Scan for the cell matching the given text and deliver its [x, y] coordinate at center. 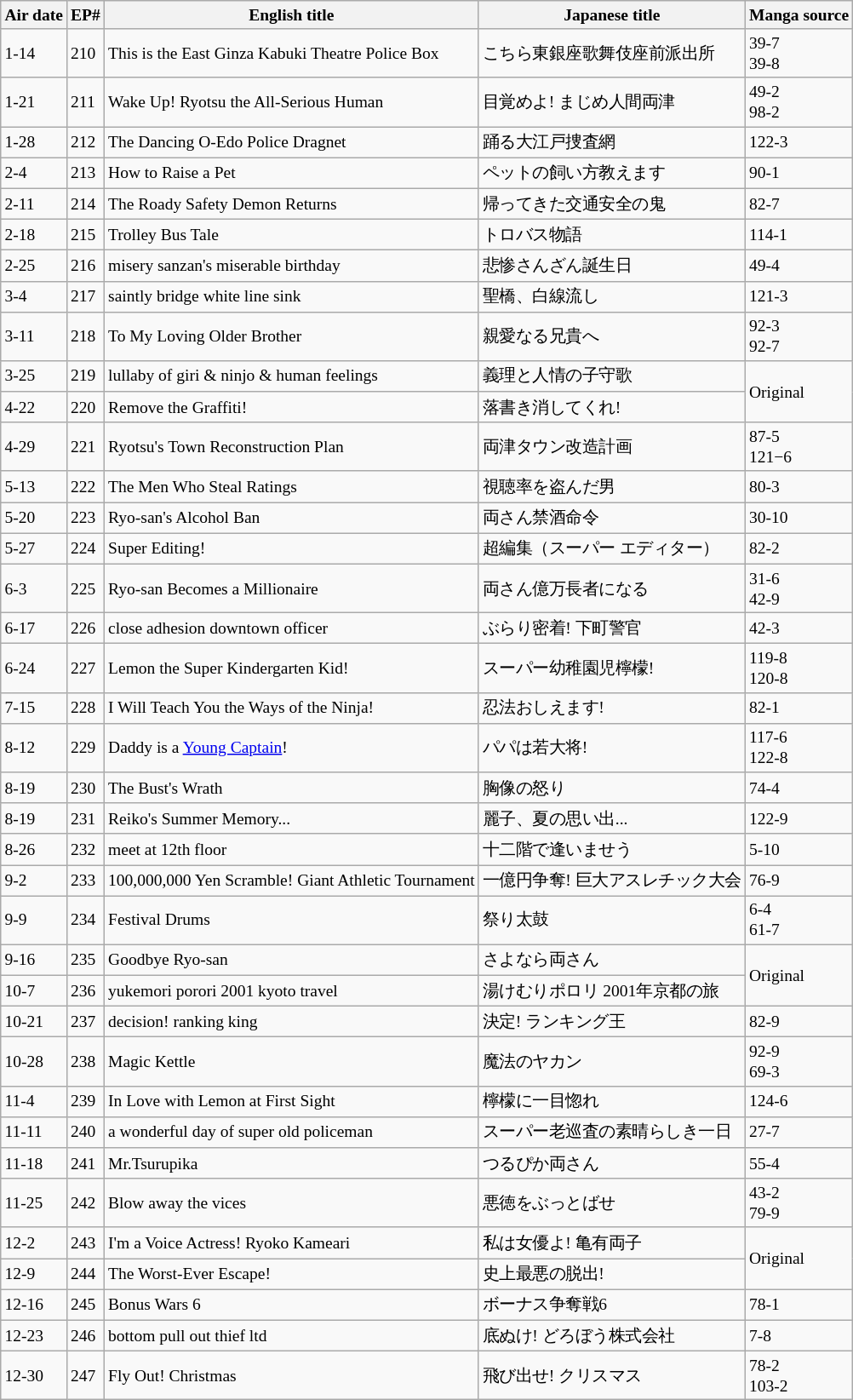
3-4 [34, 296]
English title [291, 15]
トロバス物語 [611, 234]
235 [85, 960]
義理と人情の子守歌 [611, 376]
6-24 [34, 668]
Goodbye Ryo-san [291, 960]
218 [85, 336]
42-3 [799, 628]
飛び出せ! クリスマス [611, 1374]
215 [85, 234]
225 [85, 588]
74-4 [799, 788]
目覚めよ! まじめ人間両津 [611, 102]
76-9 [799, 881]
119-8120-8 [799, 668]
両津タウン改造計画 [611, 446]
5-20 [34, 518]
2-25 [34, 266]
祭り太鼓 [611, 920]
233 [85, 881]
1-28 [34, 142]
31-642-9 [799, 588]
一億円争奪! 巨大アスレチック大会 [611, 881]
落書き消してくれ! [611, 407]
bottom pull out thief ltd [291, 1335]
5-13 [34, 486]
1-14 [34, 53]
226 [85, 628]
114-1 [799, 234]
244 [85, 1274]
麗子、夏の思い出... [611, 818]
The Worst-Ever Escape! [291, 1274]
decision! ranking king [291, 1022]
The Dancing O-Edo Police Dragnet [291, 142]
7-8 [799, 1335]
2-18 [34, 234]
親愛なる兄貴へ [611, 336]
Super Editing! [291, 548]
222 [85, 486]
55-4 [799, 1163]
史上最悪の脱出! [611, 1274]
両さん億万長者になる [611, 588]
213 [85, 173]
5-27 [34, 548]
30-10 [799, 518]
92-392-7 [799, 336]
232 [85, 849]
私は女優よ! 亀有両子 [611, 1242]
close adhesion downtown officer [291, 628]
27-7 [799, 1132]
247 [85, 1374]
245 [85, 1305]
241 [85, 1163]
240 [85, 1132]
Ryotsu's Town Reconstruction Plan [291, 446]
saintly bridge white line sink [291, 296]
49-4 [799, 266]
In Love with Lemon at First Sight [291, 1101]
11-18 [34, 1163]
This is the East Ginza Kabuki Theatre Police Box [291, 53]
239 [85, 1101]
決定! ランキング王 [611, 1022]
4-29 [34, 446]
82-7 [799, 204]
43-279-9 [799, 1202]
90-1 [799, 173]
スーパー老巡査の素晴らしき一日 [611, 1132]
231 [85, 818]
212 [85, 142]
82-1 [799, 708]
つるぴか両さん [611, 1163]
216 [85, 266]
The Men Who Steal Ratings [291, 486]
11-11 [34, 1132]
misery sanzan's miserable birthday [291, 266]
聖橋、白線流し [611, 296]
236 [85, 990]
底ぬけ! どろぼう株式会社 [611, 1335]
踊る大江戸捜査網 [611, 142]
帰ってきた交通安全の鬼 [611, 204]
The Roady Safety Demon Returns [291, 204]
11-25 [34, 1202]
82-9 [799, 1022]
230 [85, 788]
9-16 [34, 960]
9-9 [34, 920]
Fly Out! Christmas [291, 1374]
12-16 [34, 1305]
lullaby of giri & ninjo & human feelings [291, 376]
220 [85, 407]
100,000,000 Yen Scramble! Giant Athletic Tournament [291, 881]
12-23 [34, 1335]
237 [85, 1022]
悲惨さんざん誕生日 [611, 266]
To My Loving Older Brother [291, 336]
Reiko's Summer Memory... [291, 818]
211 [85, 102]
I'm a Voice Actress! Ryoko Kameari [291, 1242]
227 [85, 668]
Japanese title [611, 15]
10-21 [34, 1022]
238 [85, 1061]
2-4 [34, 173]
Magic Kettle [291, 1061]
The Bust's Wrath [291, 788]
ペットの飼い方教えます [611, 173]
こちら東銀座歌舞伎座前派出所 [611, 53]
12-2 [34, 1242]
悪徳をぶっとばせ [611, 1202]
スーパー幼稚園児檸檬! [611, 668]
視聴率を盗んだ男 [611, 486]
超編集（スーパー エディター） [611, 548]
ボーナス争奪戦6 [611, 1305]
219 [85, 376]
242 [85, 1202]
I Will Teach You the Ways of the Ninja! [291, 708]
11-4 [34, 1101]
229 [85, 748]
Remove the Graffiti! [291, 407]
9-2 [34, 881]
243 [85, 1242]
78-2103-2 [799, 1374]
122-3 [799, 142]
How to Raise a Pet [291, 173]
78-1 [799, 1305]
80-3 [799, 486]
meet at 12th floor [291, 849]
223 [85, 518]
パパは若大将! [611, 748]
Festival Drums [291, 920]
a wonderful day of super old policeman [291, 1132]
Manga source [799, 15]
Bonus Wars 6 [291, 1305]
EP# [85, 15]
6-461-7 [799, 920]
魔法のヤカン [611, 1061]
39-739-8 [799, 53]
3-11 [34, 336]
6-3 [34, 588]
Blow away the vices [291, 1202]
121-3 [799, 296]
224 [85, 548]
221 [85, 446]
214 [85, 204]
さよなら両さん [611, 960]
217 [85, 296]
92-969-3 [799, 1061]
122-9 [799, 818]
忍法おしえます! [611, 708]
ぶらり密着! 下町警官 [611, 628]
1-21 [34, 102]
6-17 [34, 628]
Air date [34, 15]
12-30 [34, 1374]
8-12 [34, 748]
湯けむりポロリ 2001年京都の旅 [611, 990]
87-5121−6 [799, 446]
Ryo-san's Alcohol Ban [291, 518]
49-298-2 [799, 102]
2-11 [34, 204]
5-10 [799, 849]
Wake Up! Ryotsu the All-Serious Human [291, 102]
246 [85, 1335]
胸像の怒り [611, 788]
8-26 [34, 849]
両さん禁酒命令 [611, 518]
82-2 [799, 548]
Mr.Tsurupika [291, 1163]
十二階で逢いませう [611, 849]
4-22 [34, 407]
3-25 [34, 376]
117-6122-8 [799, 748]
124-6 [799, 1101]
12-9 [34, 1274]
234 [85, 920]
210 [85, 53]
Trolley Bus Tale [291, 234]
Ryo-san Becomes a Millionaire [291, 588]
檸檬に一目惚れ [611, 1101]
10-28 [34, 1061]
228 [85, 708]
Lemon the Super Kindergarten Kid! [291, 668]
7-15 [34, 708]
yukemori porori 2001 kyoto travel [291, 990]
Daddy is a Young Captain! [291, 748]
10-7 [34, 990]
